Extract the (X, Y) coordinate from the center of the cell holding the provided text.  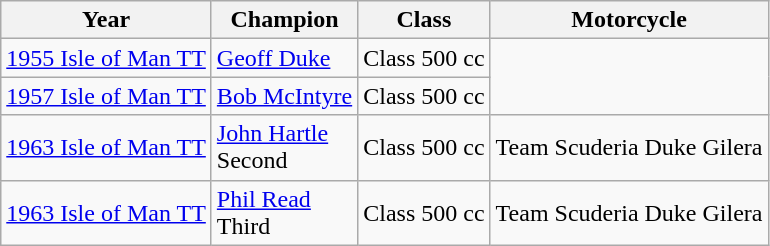
Year (106, 20)
John HartleSecond (284, 148)
1955 Isle of Man TT (106, 58)
Geoff Duke (284, 58)
Phil ReadThird (284, 212)
Class (424, 20)
Champion (284, 20)
Bob McIntyre (284, 96)
Motorcycle (629, 20)
1957 Isle of Man TT (106, 96)
